Find where the given text appears and provide that cell's center as (x, y) coordinate. 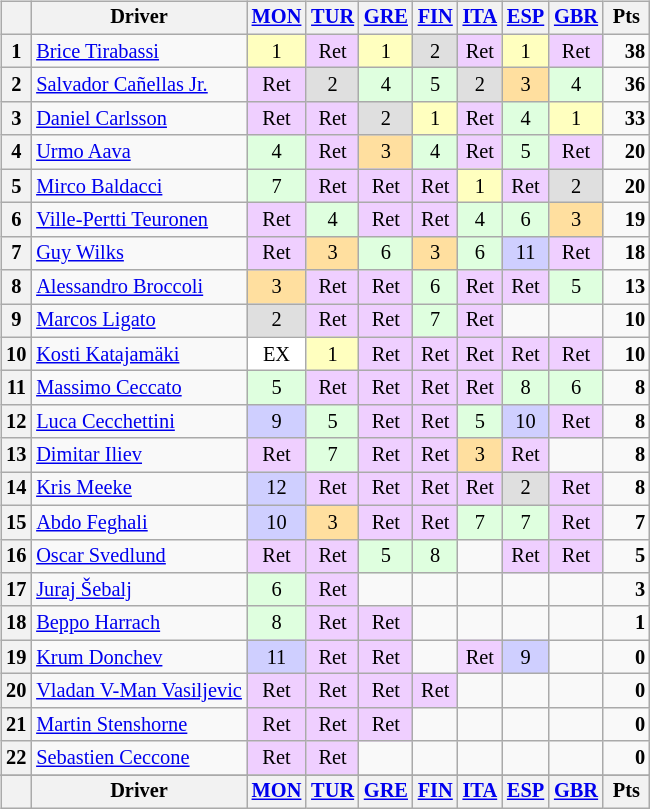
Kris Meeke (138, 489)
Alessandro Broccoli (138, 287)
Ville-Pertti Teuronen (138, 220)
Marcos Ligato (138, 321)
16 (16, 556)
Sebastien Ceccone (138, 758)
38 (626, 51)
36 (626, 85)
Oscar Svedlund (138, 556)
Vladan V-Man Vasiljevic (138, 691)
17 (16, 590)
21 (16, 724)
Urmo Aava (138, 152)
Massimo Ceccato (138, 388)
Dimitar Iliev (138, 455)
Juraj Šebalj (138, 590)
22 (16, 758)
Guy Wilks (138, 253)
Luca Cecchettini (138, 422)
15 (16, 522)
Abdo Feghali (138, 522)
Daniel Carlsson (138, 119)
Kosti Katajamäki (138, 354)
Martin Stenshorne (138, 724)
Brice Tirabassi (138, 51)
Mirco Baldacci (138, 186)
Krum Donchev (138, 657)
Salvador Cañellas Jr. (138, 85)
Beppo Harrach (138, 623)
33 (626, 119)
EX (277, 354)
14 (16, 489)
